Return [X, Y] of the center of cell containing provided text 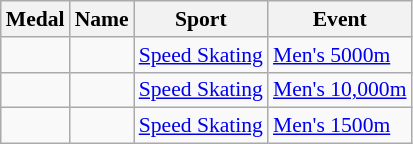
Event [340, 19]
Men's 5000m [340, 55]
Name [102, 19]
Men's 1500m [340, 126]
Men's 10,000m [340, 90]
Sport [201, 19]
Medal [36, 19]
